Find where the given text appears and provide that cell's center as (X, Y) coordinate. 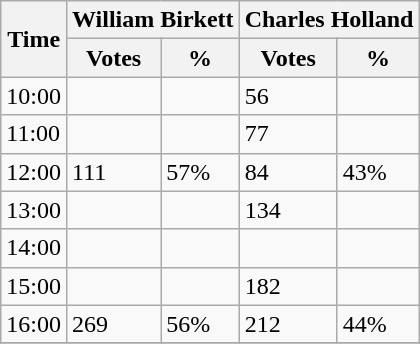
11:00 (34, 134)
44% (378, 324)
Time (34, 39)
84 (288, 172)
182 (288, 286)
43% (378, 172)
77 (288, 134)
16:00 (34, 324)
111 (113, 172)
Charles Holland (329, 20)
269 (113, 324)
212 (288, 324)
57% (200, 172)
12:00 (34, 172)
15:00 (34, 286)
134 (288, 210)
56 (288, 96)
William Birkett (152, 20)
14:00 (34, 248)
56% (200, 324)
13:00 (34, 210)
10:00 (34, 96)
